Extract the [X, Y] coordinate from the center of the cell holding the provided text.  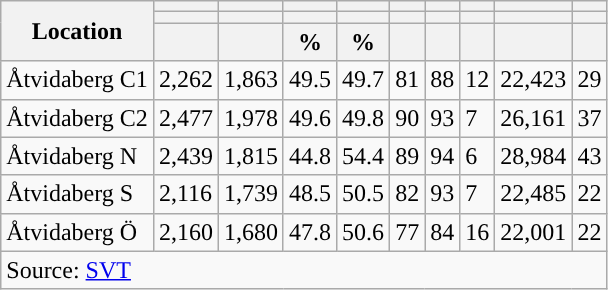
12 [478, 80]
2,439 [186, 156]
2,477 [186, 118]
29 [590, 80]
Åtvidaberg N [78, 156]
Source: SVT [304, 270]
49.8 [364, 118]
94 [442, 156]
Åtvidaberg S [78, 194]
26,161 [534, 118]
47.8 [310, 232]
50.6 [364, 232]
84 [442, 232]
1,815 [250, 156]
49.7 [364, 80]
89 [408, 156]
54.4 [364, 156]
22,423 [534, 80]
16 [478, 232]
77 [408, 232]
50.5 [364, 194]
1,863 [250, 80]
37 [590, 118]
1,739 [250, 194]
Åtvidaberg C2 [78, 118]
Åtvidaberg Ö [78, 232]
88 [442, 80]
90 [408, 118]
81 [408, 80]
1,680 [250, 232]
44.8 [310, 156]
2,160 [186, 232]
43 [590, 156]
49.5 [310, 80]
2,116 [186, 194]
48.5 [310, 194]
Location [78, 31]
Åtvidaberg C1 [78, 80]
22,485 [534, 194]
6 [478, 156]
2,262 [186, 80]
28,984 [534, 156]
1,978 [250, 118]
82 [408, 194]
49.6 [310, 118]
22,001 [534, 232]
